Detect which cell encompasses the target text, then output its (x, y) center coordinate. 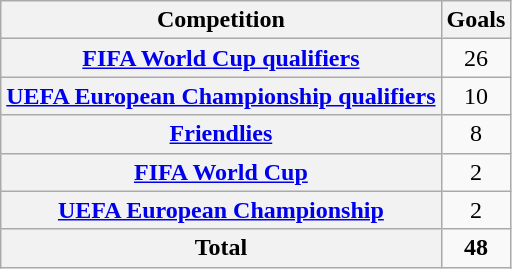
Total (221, 248)
FIFA World Cup (221, 172)
26 (476, 58)
UEFA European Championship qualifiers (221, 96)
FIFA World Cup qualifiers (221, 58)
Competition (221, 20)
Goals (476, 20)
48 (476, 248)
10 (476, 96)
8 (476, 134)
UEFA European Championship (221, 210)
Friendlies (221, 134)
